From the cell containing the given text, extract its center point as (X, Y) coordinate. 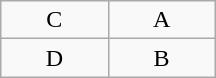
A (162, 20)
C (54, 20)
B (162, 58)
D (54, 58)
